From the cell containing the given text, extract its center point as [X, Y] coordinate. 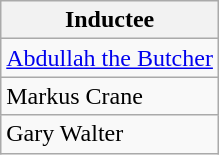
Inductee [110, 20]
Abdullah the Butcher [110, 58]
Markus Crane [110, 96]
Gary Walter [110, 134]
